Extract the (X, Y) coordinate from the center of the cell holding the provided text.  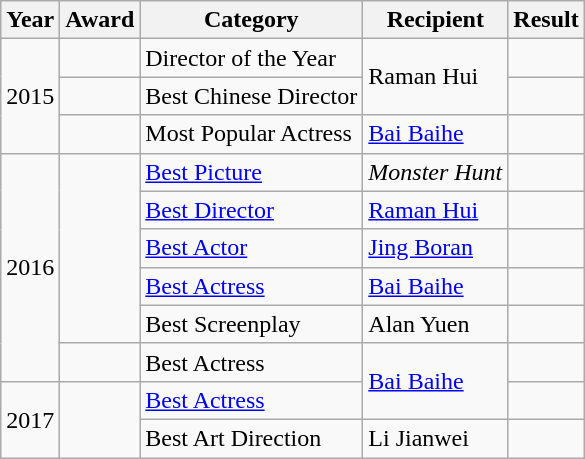
Li Jianwei (436, 438)
Best Chinese Director (252, 96)
Jing Boran (436, 248)
Category (252, 20)
2015 (30, 96)
Best Screenplay (252, 324)
Best Picture (252, 172)
Alan Yuen (436, 324)
Best Art Direction (252, 438)
Result (546, 20)
2016 (30, 267)
Director of the Year (252, 58)
Most Popular Actress (252, 134)
2017 (30, 419)
Best Director (252, 210)
Year (30, 20)
Recipient (436, 20)
Best Actor (252, 248)
Monster Hunt (436, 172)
Award (100, 20)
